Output the [x, y] coordinate of the center of the cell containing the given text.  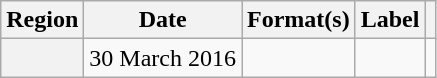
Format(s) [299, 20]
Date [163, 20]
30 March 2016 [163, 58]
Label [390, 20]
Region [42, 20]
